Determine the [X, Y] coordinate at the center of the cell enclosing the given text.  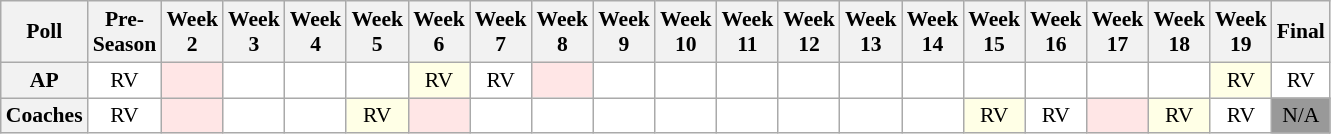
Week19 [1241, 32]
Week15 [994, 32]
Week2 [192, 32]
Week7 [501, 32]
Week8 [562, 32]
Pre-Season [125, 32]
Week17 [1118, 32]
Poll [44, 32]
Week5 [377, 32]
Week9 [624, 32]
Final [1301, 32]
Week14 [933, 32]
AP [44, 80]
Coaches [44, 116]
Week12 [809, 32]
N/A [1301, 116]
Week6 [439, 32]
Week18 [1179, 32]
Week3 [254, 32]
Week4 [316, 32]
Week16 [1056, 32]
Week10 [686, 32]
Week13 [871, 32]
Week11 [748, 32]
